Scan for the cell matching the given text and deliver its [X, Y] coordinate at center. 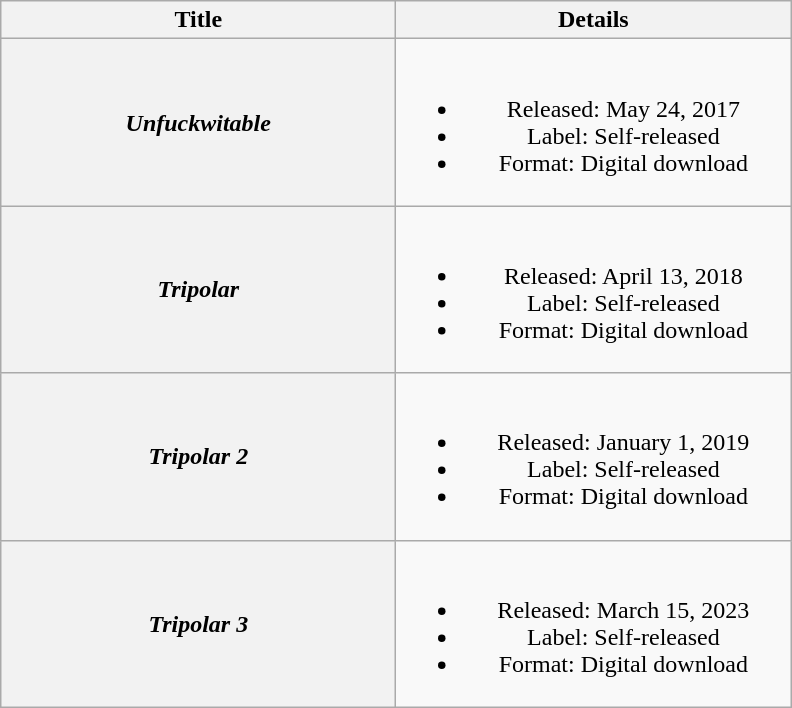
Released: January 1, 2019Label: Self-releasedFormat: Digital download [594, 456]
Details [594, 20]
Tripolar [198, 290]
Title [198, 20]
Tripolar 2 [198, 456]
Released: April 13, 2018Label: Self-releasedFormat: Digital download [594, 290]
Unfuckwitable [198, 122]
Released: March 15, 2023Label: Self-releasedFormat: Digital download [594, 624]
Tripolar 3 [198, 624]
Released: May 24, 2017Label: Self-releasedFormat: Digital download [594, 122]
